Capture the cell that displays the provided text and extract its (X, Y) central coordinate. 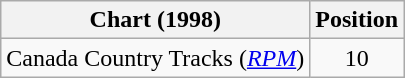
Chart (1998) (156, 20)
10 (357, 58)
Position (357, 20)
Canada Country Tracks (RPM) (156, 58)
